From the cell containing the given text, extract its center point as [X, Y] coordinate. 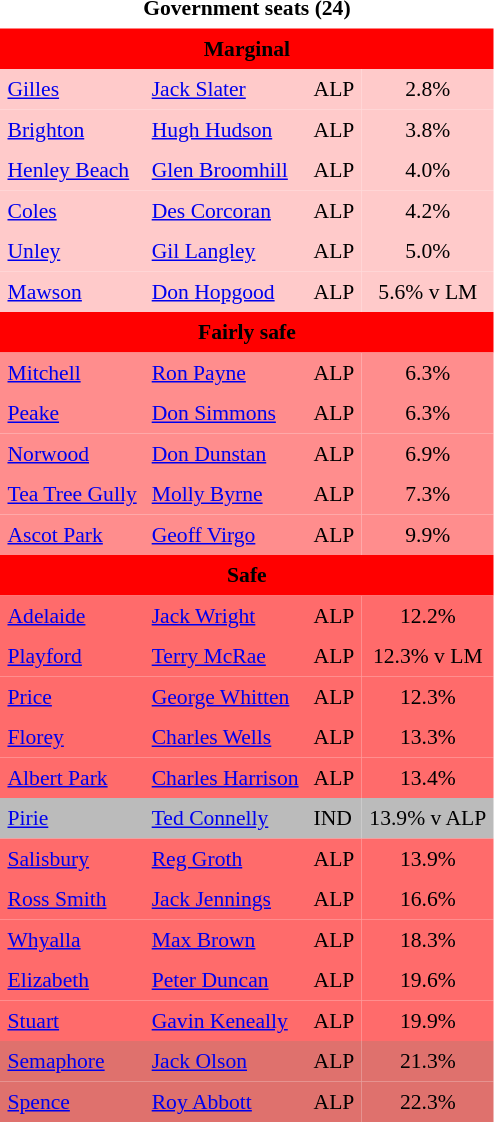
Charles Harrison [225, 777]
Adelaide [72, 615]
Max Brown [225, 939]
Pirie [72, 818]
Spence [72, 1101]
Gil Langley [225, 251]
Whyalla [72, 939]
Semaphore [72, 1061]
Glen Broomhill [225, 170]
Stuart [72, 1020]
George Whitten [225, 696]
Norwood [72, 453]
Elizabeth [72, 980]
Henley Beach [72, 170]
Hugh Hudson [225, 129]
Safe [247, 575]
Price [72, 696]
Terry McRae [225, 656]
19.6% [428, 980]
18.3% [428, 939]
3.8% [428, 129]
Albert Park [72, 777]
5.0% [428, 251]
IND [334, 818]
Ross Smith [72, 899]
Peter Duncan [225, 980]
Marginal [247, 48]
Geoff Virgo [225, 534]
Ascot Park [72, 534]
Gilles [72, 89]
Brighton [72, 129]
Ted Connelly [225, 818]
6.9% [428, 453]
Ron Payne [225, 372]
Mitchell [72, 372]
12.2% [428, 615]
Jack Olson [225, 1061]
19.9% [428, 1020]
Don Dunstan [225, 453]
9.9% [428, 534]
Peake [72, 413]
Jack Jennings [225, 899]
Fairly safe [247, 332]
4.2% [428, 210]
Reg Groth [225, 858]
21.3% [428, 1061]
Jack Slater [225, 89]
Unley [72, 251]
Florey [72, 737]
Molly Byrne [225, 494]
Don Hopgood [225, 291]
Jack Wright [225, 615]
7.3% [428, 494]
Coles [72, 210]
16.6% [428, 899]
2.8% [428, 89]
5.6% v LM [428, 291]
13.9% v ALP [428, 818]
Gavin Keneally [225, 1020]
4.0% [428, 170]
13.9% [428, 858]
Salisbury [72, 858]
22.3% [428, 1101]
Mawson [72, 291]
Charles Wells [225, 737]
13.4% [428, 777]
Don Simmons [225, 413]
13.3% [428, 737]
12.3% v LM [428, 656]
12.3% [428, 696]
Playford [72, 656]
Tea Tree Gully [72, 494]
Roy Abbott [225, 1101]
Des Corcoran [225, 210]
